From the cell containing the given text, extract its center point as (x, y) coordinate. 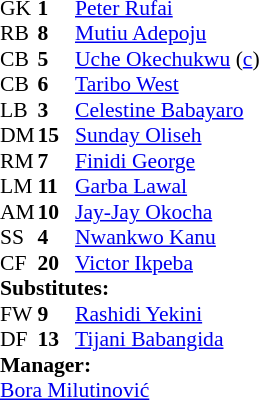
DF (19, 339)
8 (57, 33)
RB (19, 33)
3 (57, 110)
LB (19, 110)
4 (57, 237)
DM (19, 135)
9 (57, 314)
5 (57, 59)
11 (57, 187)
15 (57, 135)
FW (19, 314)
6 (57, 85)
SS (19, 237)
AM (19, 212)
7 (57, 161)
CF (19, 263)
10 (57, 212)
20 (57, 263)
RM (19, 161)
13 (57, 339)
LM (19, 187)
